Determine the [x, y] coordinate at the center of the cell enclosing the given text.  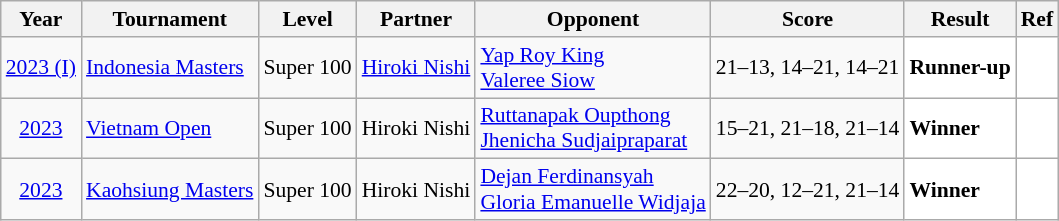
Ruttanapak Oupthong Jhenicha Sudjaipraparat [592, 128]
2023 (I) [41, 68]
21–13, 14–21, 14–21 [808, 68]
Runner-up [960, 68]
Partner [416, 19]
15–21, 21–18, 21–14 [808, 128]
Dejan Ferdinansyah Gloria Emanuelle Widjaja [592, 190]
Level [307, 19]
Vietnam Open [170, 128]
Score [808, 19]
Kaohsiung Masters [170, 190]
Ref [1037, 19]
Year [41, 19]
Indonesia Masters [170, 68]
Yap Roy King Valeree Siow [592, 68]
Opponent [592, 19]
Result [960, 19]
Tournament [170, 19]
22–20, 12–21, 21–14 [808, 190]
